Provide the [x, y] coordinate of the cell's center where the given text is located.  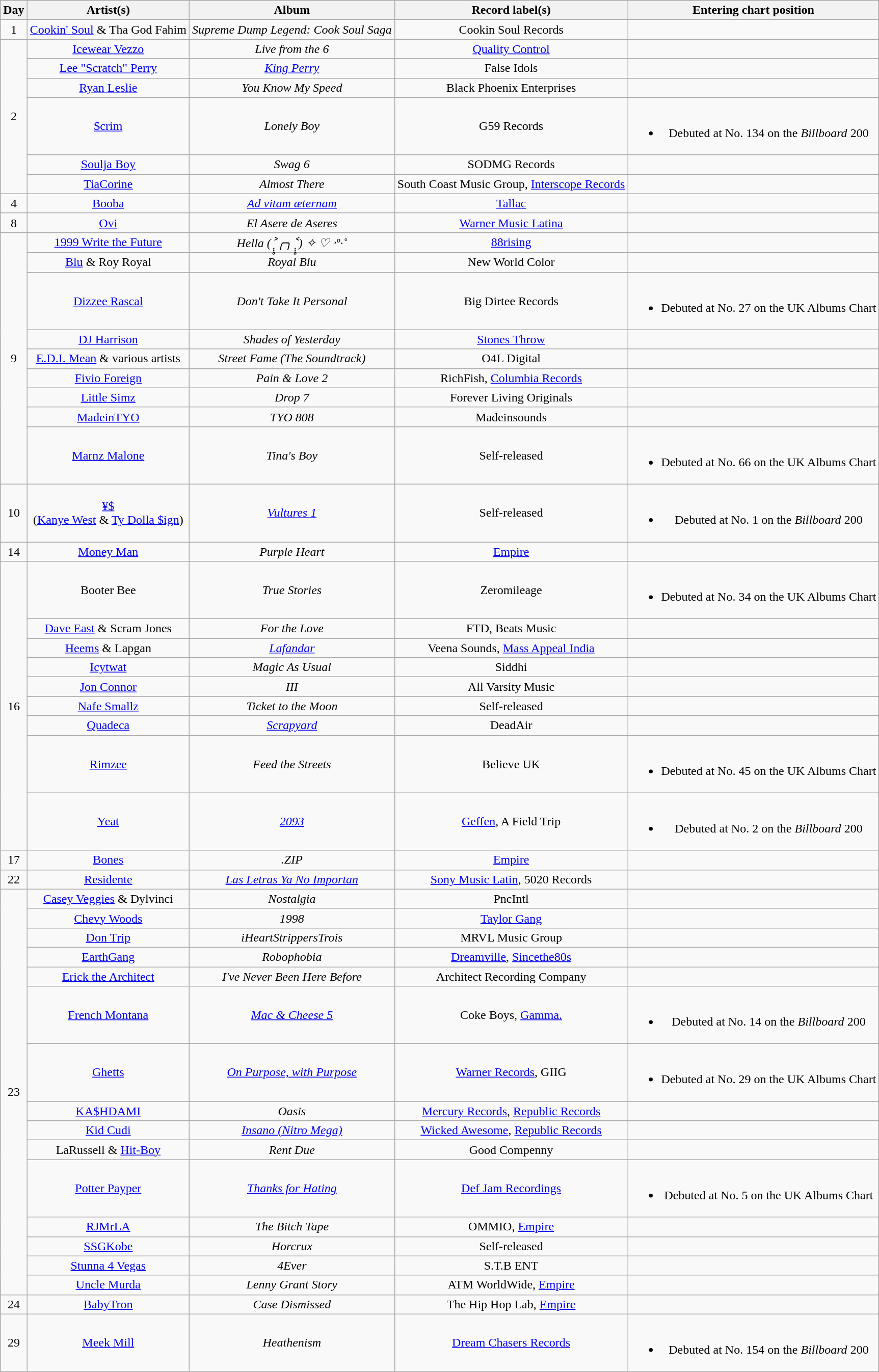
Mac & Cheese 5 [291, 1015]
SSGKobe [108, 1246]
Debuted at No. 45 on the UK Albums Chart [753, 764]
Almost There [291, 184]
III [291, 687]
Street Fame (The Soundtrack) [291, 359]
23 [14, 1092]
.ZIP [291, 860]
Chevy Woods [108, 918]
Bones [108, 860]
Robophobia [291, 957]
Architect Recording Company [511, 977]
88rising [511, 243]
Casey Veggies & Dylvinci [108, 899]
Kid Cudi [108, 1131]
Dreamville, Sincethe80s [511, 957]
Case Dismissed [291, 1304]
Debuted at No. 14 on the Billboard 200 [753, 1015]
Meek Mill [108, 1343]
Live from the 6 [291, 49]
Debuted at No. 154 on the Billboard 200 [753, 1343]
Vultures 1 [291, 513]
Tina's Boy [291, 455]
Magic As Usual [291, 667]
The Bitch Tape [291, 1227]
Debuted at No. 134 on the Billboard 200 [753, 126]
Good Compenny [511, 1150]
Cookin Soul Records [511, 30]
All Varsity Music [511, 687]
2093 [291, 821]
Debuted at No. 2 on the Billboard 200 [753, 821]
Dream Chasers Records [511, 1343]
Fivio Foreign [108, 378]
Nostalgia [291, 899]
Las Letras Ya No Importan [291, 879]
16 [14, 706]
BabyTron [108, 1304]
$crim [108, 126]
For the Love [291, 629]
14 [14, 552]
Heems & Lapgan [108, 648]
Don't Take It Personal [291, 301]
Ticket to the Moon [291, 706]
FTD, Beats Music [511, 629]
Booba [108, 203]
Uncle Murda [108, 1285]
Marnz Malone [108, 455]
OMMIO, Empire [511, 1227]
South Coast Music Group, Interscope Records [511, 184]
ATM WorldWide, Empire [511, 1285]
Entering chart position [753, 10]
G59 Records [511, 126]
Ad vitam æternam [291, 203]
Debuted at No. 29 on the UK Albums Chart [753, 1073]
Dave East & Scram Jones [108, 629]
MRVL Music Group [511, 937]
TYO 808 [291, 417]
Pain & Love 2 [291, 378]
O4L Digital [511, 359]
Swag 6 [291, 165]
Coke Boys, Gamma. [511, 1015]
Ovi [108, 223]
Debuted at No. 27 on the UK Albums Chart [753, 301]
Nafe Smallz [108, 706]
Quality Control [511, 49]
Hella (˃̣̣̥╭╮˂̣̣̥) ✧ ♡ ‧º·˚ [291, 243]
Blu & Roy Royal [108, 262]
Heathenism [291, 1343]
Geffen, A Field Trip [511, 821]
Veena Sounds, Mass Appeal India [511, 648]
Tallac [511, 203]
Rent Due [291, 1150]
Ghetts [108, 1073]
Rimzee [108, 764]
4Ever [291, 1266]
You Know My Speed [291, 88]
El Asere de Aseres [291, 223]
Thanks for Hating [291, 1188]
RichFish, Columbia Records [511, 378]
9 [14, 358]
Lonely Boy [291, 126]
I've Never Been Here Before [291, 977]
Oasis [291, 1111]
Taylor Gang [511, 918]
Black Phoenix Enterprises [511, 88]
Ryan Leslie [108, 88]
Big Dirtee Records [511, 301]
Yeat [108, 821]
DJ Harrison [108, 339]
S.T.B ENT [511, 1266]
Warner Records, GIIG [511, 1073]
PncIntl [511, 899]
E.D.I. Mean & various artists [108, 359]
Stones Throw [511, 339]
Booter Bee [108, 590]
On Purpose, with Purpose [291, 1073]
1999 Write the Future [108, 243]
4 [14, 203]
1 [14, 30]
French Montana [108, 1015]
Scrapyard [291, 725]
Forever Living Originals [511, 397]
EarthGang [108, 957]
Royal Blu [291, 262]
DeadAir [511, 725]
TiaCorine [108, 184]
Purple Heart [291, 552]
Warner Music Latina [511, 223]
Madeinsounds [511, 417]
8 [14, 223]
King Perry [291, 68]
24 [14, 1304]
Debuted at No. 34 on the UK Albums Chart [753, 590]
Debuted at No. 5 on the UK Albums Chart [753, 1188]
Mercury Records, Republic Records [511, 1111]
Supreme Dump Legend: Cook Soul Saga [291, 30]
Don Trip [108, 937]
Residente [108, 879]
Feed the Streets [291, 764]
Soulja Boy [108, 165]
22 [14, 879]
MadeinTYO [108, 417]
Quadeca [108, 725]
Record label(s) [511, 10]
10 [14, 513]
Icytwat [108, 667]
Sony Music Latin, 5020 Records [511, 879]
Money Man [108, 552]
¥$ (Kanye West & Ty Dolla $ign) [108, 513]
Erick the Architect [108, 977]
KA$HDAMI [108, 1111]
Little Simz [108, 397]
Insano (Nitro Mega) [291, 1131]
Zeromileage [511, 590]
Lenny Grant Story [291, 1285]
Dizzee Rascal [108, 301]
Lee "Scratch" Perry [108, 68]
Siddhi [511, 667]
Shades of Yesterday [291, 339]
Cookin' Soul & Tha God Fahim [108, 30]
1998 [291, 918]
iHeartStrippersTrois [291, 937]
SODMG Records [511, 165]
Album [291, 10]
The Hip Hop Lab, Empire [511, 1304]
Debuted at No. 1 on the Billboard 200 [753, 513]
Wicked Awesome, Republic Records [511, 1131]
29 [14, 1343]
Def Jam Recordings [511, 1188]
New World Color [511, 262]
Jon Connor [108, 687]
True Stories [291, 590]
RJMrLA [108, 1227]
2 [14, 116]
17 [14, 860]
False Idols [511, 68]
Debuted at No. 66 on the UK Albums Chart [753, 455]
Drop 7 [291, 397]
Believe UK [511, 764]
Horcrux [291, 1246]
Potter Payper [108, 1188]
Artist(s) [108, 10]
Day [14, 10]
LaRussell & Hit-Boy [108, 1150]
Lafandar [291, 648]
Icewear Vezzo [108, 49]
Stunna 4 Vegas [108, 1266]
